Pinpoint the cell where the given text exists, returning its (X, Y) midpoint coordinate. 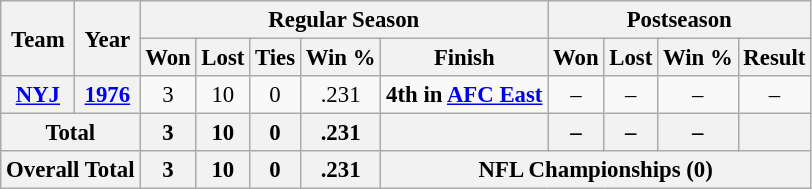
NFL Championships (0) (596, 170)
NYJ (38, 95)
Total (70, 133)
Year (108, 38)
Finish (464, 58)
1976 (108, 95)
4th in AFC East (464, 95)
Postseason (680, 20)
Result (774, 58)
Ties (276, 58)
Team (38, 38)
Overall Total (70, 170)
Regular Season (344, 20)
